Extract the (x, y) coordinate from the center of the cell holding the provided text.  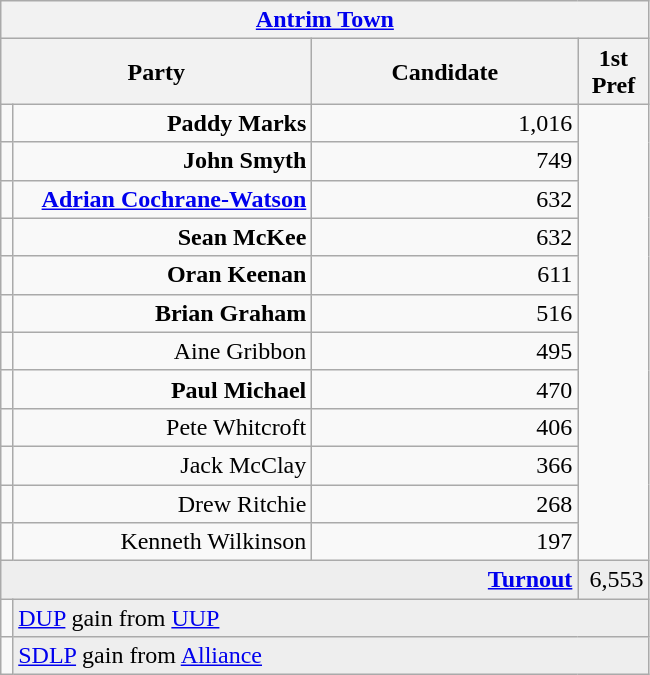
Turnout (290, 580)
197 (445, 542)
366 (445, 465)
Jack McClay (162, 465)
Party (156, 72)
Drew Ritchie (162, 503)
1,016 (445, 123)
Antrim Town (325, 20)
749 (445, 161)
SDLP gain from Alliance (331, 656)
Sean McKee (162, 237)
6,553 (614, 580)
Aine Gribbon (162, 351)
Adrian Cochrane-Watson (162, 199)
Pete Whitcroft (162, 427)
406 (445, 427)
DUP gain from UUP (331, 618)
Paddy Marks (162, 123)
Brian Graham (162, 313)
John Smyth (162, 161)
Kenneth Wilkinson (162, 542)
1st Pref (614, 72)
516 (445, 313)
495 (445, 351)
611 (445, 275)
Candidate (445, 72)
268 (445, 503)
Paul Michael (162, 389)
470 (445, 389)
Oran Keenan (162, 275)
